Locate the cell with the specified text and output its [X, Y] center coordinate. 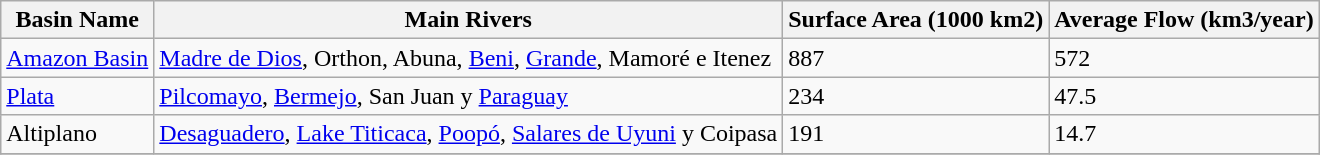
Surface Area (1000 km2) [916, 20]
191 [916, 134]
14.7 [1184, 134]
47.5 [1184, 96]
234 [916, 96]
Amazon Basin [78, 58]
887 [916, 58]
Altiplano [78, 134]
Basin Name [78, 20]
Madre de Dios, Orthon, Abuna, Beni, Grande, Mamoré e Itenez [468, 58]
Desaguadero, Lake Titicaca, Poopó, Salares de Uyuni y Coipasa [468, 134]
Average Flow (km3/year) [1184, 20]
Plata [78, 96]
Main Rivers [468, 20]
Pilcomayo, Bermejo, San Juan y Paraguay [468, 96]
572 [1184, 58]
